Extract the (x, y) coordinate from the center of the cell holding the provided text.  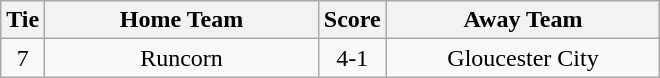
Tie (23, 20)
Score (352, 20)
Gloucester City (523, 58)
4-1 (352, 58)
7 (23, 58)
Runcorn (182, 58)
Away Team (523, 20)
Home Team (182, 20)
